Return the [x, y] coordinate for the center point of the cell that contains the specified text.  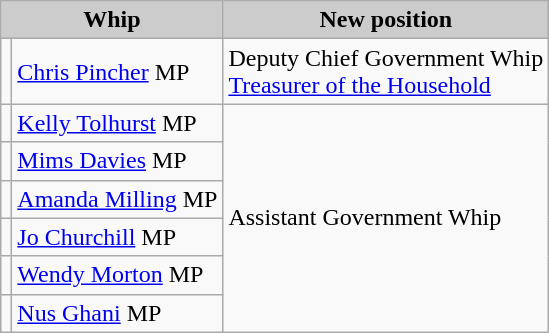
New position [386, 20]
Chris Pincher MP [118, 72]
Wendy Morton MP [118, 275]
Deputy Chief Government Whip Treasurer of the Household [386, 72]
Mims Davies MP [118, 161]
Nus Ghani MP [118, 313]
Kelly Tolhurst MP [118, 123]
Jo Churchill MP [118, 237]
Assistant Government Whip [386, 218]
Whip [112, 20]
Amanda Milling MP [118, 199]
